Scan for the cell matching the given text and deliver its [X, Y] coordinate at center. 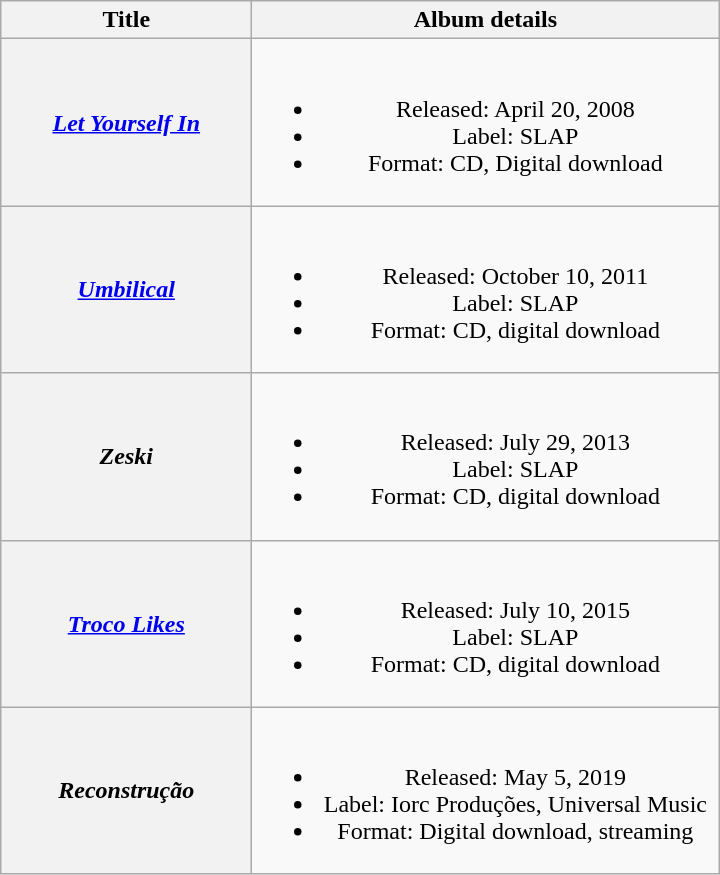
Zeski [126, 456]
Released: April 20, 2008Label: SLAPFormat: CD, Digital download [486, 122]
Released: May 5, 2019Label: Iorc Produções, Universal MusicFormat: Digital download, streaming [486, 790]
Umbilical [126, 290]
Released: July 29, 2013Label: SLAPFormat: CD, digital download [486, 456]
Released: July 10, 2015Label: SLAPFormat: CD, digital download [486, 624]
Reconstrução [126, 790]
Troco Likes [126, 624]
Title [126, 20]
Let Yourself In [126, 122]
Released: October 10, 2011Label: SLAPFormat: CD, digital download [486, 290]
Album details [486, 20]
